Provide the [X, Y] coordinate of the cell's center where the given text is located.  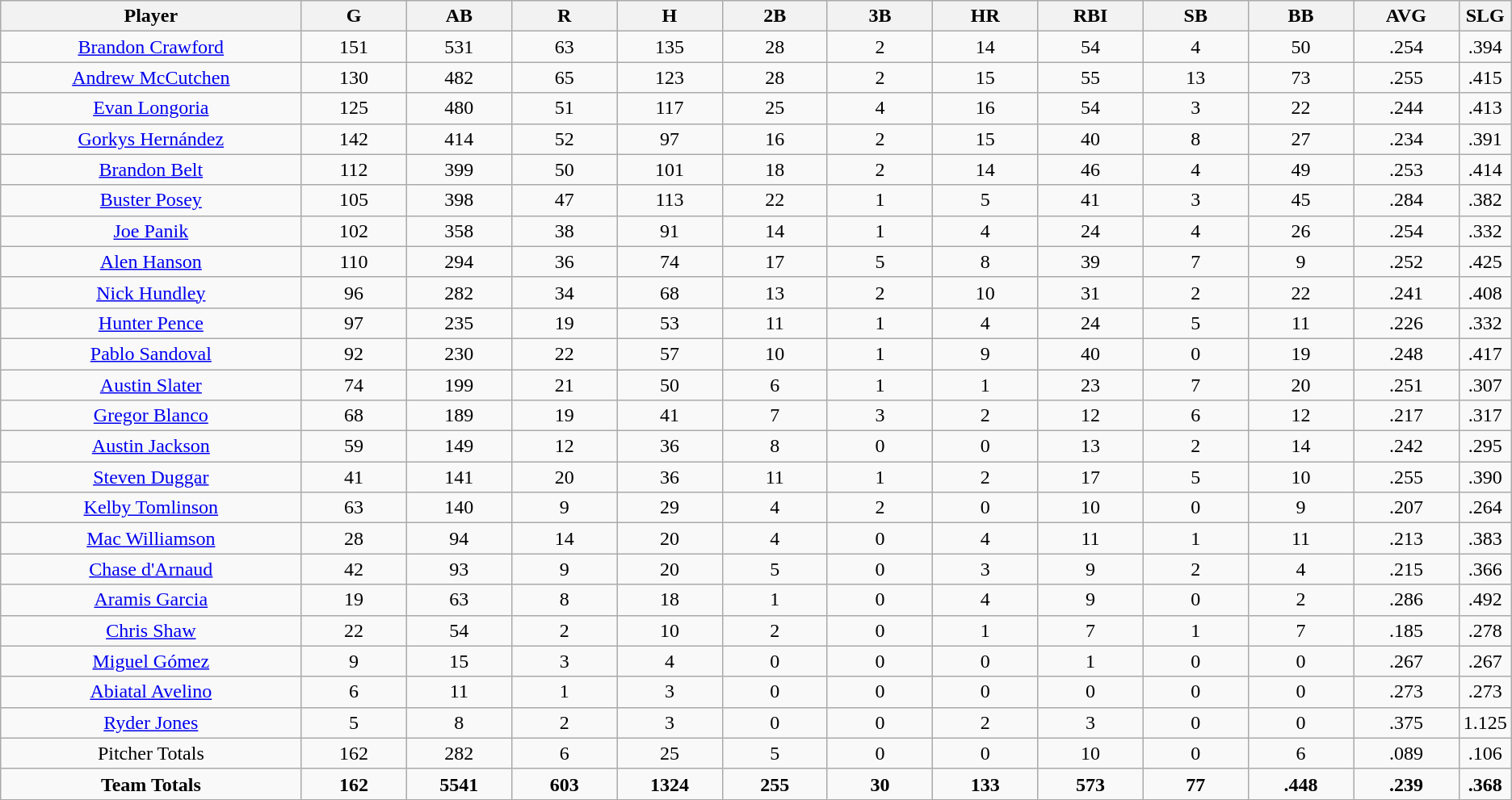
27 [1300, 139]
112 [354, 170]
.383 [1485, 538]
Player [151, 16]
1324 [670, 784]
.391 [1485, 139]
.408 [1485, 292]
Joe Panik [151, 231]
.244 [1406, 108]
Austin Jackson [151, 446]
398 [459, 200]
235 [459, 323]
.448 [1300, 784]
141 [459, 477]
.242 [1406, 446]
SLG [1485, 16]
113 [670, 200]
133 [985, 784]
.253 [1406, 170]
.248 [1406, 354]
45 [1300, 200]
39 [1090, 262]
26 [1300, 231]
55 [1090, 77]
91 [670, 231]
.251 [1406, 385]
189 [459, 416]
Chase d'Arnaud [151, 569]
53 [670, 323]
531 [459, 47]
2B [775, 16]
R [565, 16]
H [670, 16]
77 [1195, 784]
23 [1090, 385]
573 [1090, 784]
94 [459, 538]
130 [354, 77]
125 [354, 108]
Ryder Jones [151, 723]
.106 [1485, 753]
.089 [1406, 753]
480 [459, 108]
31 [1090, 292]
.415 [1485, 77]
135 [670, 47]
30 [880, 784]
Gregor Blanco [151, 416]
.366 [1485, 569]
603 [565, 784]
Andrew McCutchen [151, 77]
Gorkys Hernández [151, 139]
Chris Shaw [151, 630]
.417 [1485, 354]
Pitcher Totals [151, 753]
358 [459, 231]
Aramis Garcia [151, 600]
1.125 [1485, 723]
.382 [1485, 200]
Evan Longoria [151, 108]
96 [354, 292]
199 [459, 385]
Abiatal Avelino [151, 692]
Miguel Gómez [151, 661]
92 [354, 354]
49 [1300, 170]
Buster Posey [151, 200]
.286 [1406, 600]
Pablo Sandoval [151, 354]
149 [459, 446]
.368 [1485, 784]
59 [354, 446]
Mac Williamson [151, 538]
.307 [1485, 385]
.241 [1406, 292]
3B [880, 16]
47 [565, 200]
AB [459, 16]
.295 [1485, 446]
93 [459, 569]
.234 [1406, 139]
Team Totals [151, 784]
482 [459, 77]
Brandon Crawford [151, 47]
Alen Hanson [151, 262]
Brandon Belt [151, 170]
101 [670, 170]
117 [670, 108]
46 [1090, 170]
.414 [1485, 170]
.213 [1406, 538]
52 [565, 139]
399 [459, 170]
51 [565, 108]
.215 [1406, 569]
110 [354, 262]
142 [354, 139]
.425 [1485, 262]
140 [459, 508]
123 [670, 77]
.185 [1406, 630]
.284 [1406, 200]
Austin Slater [151, 385]
.492 [1485, 600]
255 [775, 784]
SB [1195, 16]
151 [354, 47]
57 [670, 354]
AVG [1406, 16]
65 [565, 77]
105 [354, 200]
73 [1300, 77]
G [354, 16]
29 [670, 508]
38 [565, 231]
.239 [1406, 784]
RBI [1090, 16]
.390 [1485, 477]
102 [354, 231]
Nick Hundley [151, 292]
.207 [1406, 508]
21 [565, 385]
HR [985, 16]
414 [459, 139]
294 [459, 262]
230 [459, 354]
.252 [1406, 262]
Hunter Pence [151, 323]
Kelby Tomlinson [151, 508]
.264 [1485, 508]
.217 [1406, 416]
BB [1300, 16]
.413 [1485, 108]
.375 [1406, 723]
Steven Duggar [151, 477]
5541 [459, 784]
42 [354, 569]
.226 [1406, 323]
.278 [1485, 630]
.394 [1485, 47]
.317 [1485, 416]
34 [565, 292]
